Scan for the cell matching the given text and deliver its (x, y) coordinate at center. 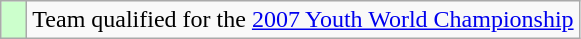
Team qualified for the 2007 Youth World Championship (303, 20)
